Output the [X, Y] coordinate of the center of the cell containing the given text.  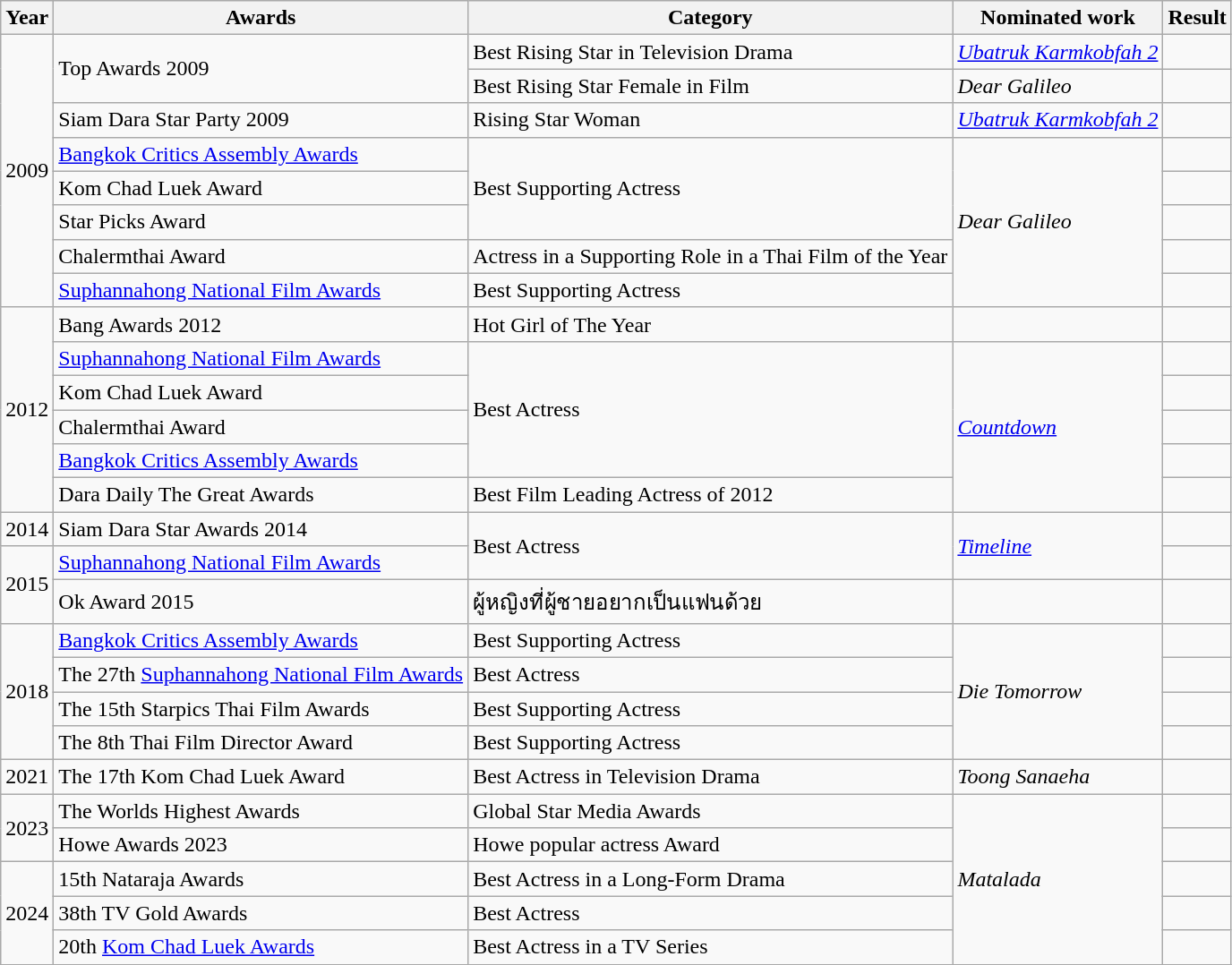
The 17th Kom Chad Luek Award [261, 777]
Awards [261, 18]
Countdown [1058, 426]
Howe popular actress Award [711, 845]
20th Kom Chad Luek Awards [261, 947]
Timeline [1058, 546]
Best Actress in Television Drama [711, 777]
2009 [27, 171]
Howe Awards 2023 [261, 845]
38th TV Gold Awards [261, 913]
The 15th Starpics Thai Film Awards [261, 708]
Top Awards 2009 [261, 69]
2015 [27, 585]
Ok Award 2015 [261, 602]
ผู้หญิงที่ผู้ชายอยากเป็นแฟนด้วย [711, 602]
Nominated work [1058, 18]
The 27th Suphannahong National Film Awards [261, 674]
Best Rising Star in Television Drama [711, 52]
2024 [27, 913]
Year [27, 18]
Bang Awards 2012 [261, 324]
Siam Dara Star Awards 2014 [261, 529]
The Worlds Highest Awards [261, 811]
2021 [27, 777]
Best Actress in a TV Series [711, 947]
2012 [27, 409]
Die Tomorrow [1058, 691]
Matalada [1058, 879]
Siam Dara Star Party 2009 [261, 120]
2023 [27, 828]
Star Picks Award [261, 222]
2018 [27, 691]
Dara Daily The Great Awards [261, 495]
Global Star Media Awards [711, 811]
The 8th Thai Film Director Award [261, 743]
15th Nataraja Awards [261, 879]
Best Film Leading Actress of 2012 [711, 495]
Actress in a Supporting Role in a Thai Film of the Year [711, 256]
Best Rising Star Female in Film [711, 86]
Category [711, 18]
Rising Star Woman [711, 120]
2014 [27, 529]
Result [1197, 18]
Toong Sanaeha [1058, 777]
Hot Girl of The Year [711, 324]
Best Actress in a Long-Form Drama [711, 879]
